Return the [X, Y] coordinate for the center point of the cell that contains the specified text.  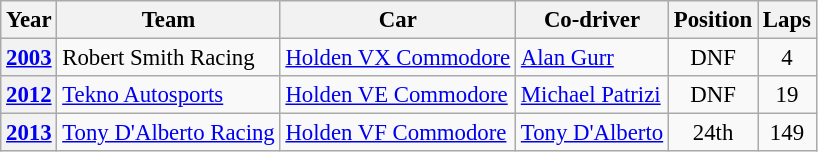
Car [398, 20]
24th [712, 133]
4 [788, 58]
Holden VX Commodore [398, 58]
Holden VE Commodore [398, 95]
2003 [29, 58]
Tony D'Alberto [592, 133]
Team [168, 20]
Robert Smith Racing [168, 58]
Laps [788, 20]
19 [788, 95]
Position [712, 20]
Year [29, 20]
Michael Patrizi [592, 95]
Holden VF Commodore [398, 133]
2012 [29, 95]
Tony D'Alberto Racing [168, 133]
Alan Gurr [592, 58]
149 [788, 133]
Tekno Autosports [168, 95]
Co-driver [592, 20]
2013 [29, 133]
